From the cell containing the given text, extract its center point as (X, Y) coordinate. 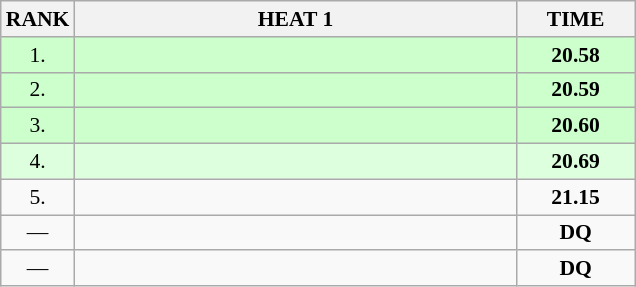
HEAT 1 (295, 19)
20.69 (576, 162)
RANK (38, 19)
3. (38, 126)
5. (38, 197)
2. (38, 90)
4. (38, 162)
21.15 (576, 197)
20.58 (576, 55)
TIME (576, 19)
20.59 (576, 90)
1. (38, 55)
20.60 (576, 126)
